Extract the [X, Y] coordinate from the center of the cell holding the provided text.  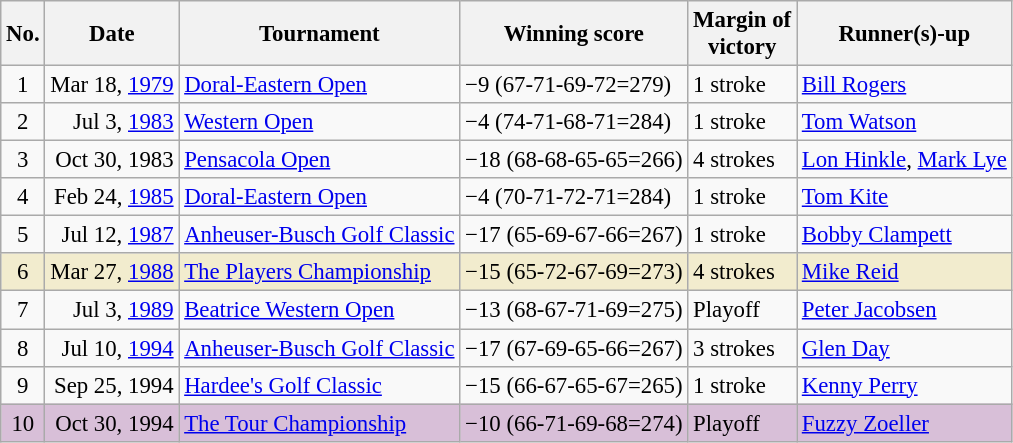
Winning score [574, 34]
8 [23, 348]
3 strokes [742, 348]
Tournament [320, 34]
Mar 18, 1979 [112, 85]
−17 (67-69-65-66=267) [574, 348]
−15 (65-72-67-69=273) [574, 273]
−9 (67-71-69-72=279) [574, 85]
Jul 3, 1983 [112, 122]
Pensacola Open [320, 160]
Mike Reid [904, 273]
Mar 27, 1988 [112, 273]
Oct 30, 1994 [112, 423]
5 [23, 235]
Oct 30, 1983 [112, 160]
4 [23, 197]
Date [112, 34]
3 [23, 160]
7 [23, 310]
Beatrice Western Open [320, 310]
Western Open [320, 122]
Feb 24, 1985 [112, 197]
−15 (66-67-65-67=265) [574, 385]
Jul 10, 1994 [112, 348]
Jul 12, 1987 [112, 235]
Jul 3, 1989 [112, 310]
Glen Day [904, 348]
10 [23, 423]
−13 (68-67-71-69=275) [574, 310]
6 [23, 273]
Peter Jacobsen [904, 310]
−4 (70-71-72-71=284) [574, 197]
Margin ofvictory [742, 34]
Bobby Clampett [904, 235]
Hardee's Golf Classic [320, 385]
−17 (65-69-67-66=267) [574, 235]
−4 (74-71-68-71=284) [574, 122]
Tom Kite [904, 197]
Kenny Perry [904, 385]
Lon Hinkle, Mark Lye [904, 160]
Bill Rogers [904, 85]
Fuzzy Zoeller [904, 423]
1 [23, 85]
Tom Watson [904, 122]
The Tour Championship [320, 423]
The Players Championship [320, 273]
−18 (68-68-65-65=266) [574, 160]
Runner(s)-up [904, 34]
2 [23, 122]
Sep 25, 1994 [112, 385]
No. [23, 34]
−10 (66-71-69-68=274) [574, 423]
9 [23, 385]
